Identify which cell holds the provided text, then report its [x, y] central coordinate. 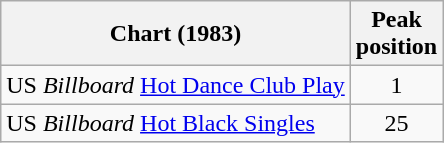
US Billboard Hot Dance Club Play [176, 85]
1 [396, 85]
25 [396, 123]
US Billboard Hot Black Singles [176, 123]
Peakposition [396, 34]
Chart (1983) [176, 34]
